For the text-containing cell, return its midpoint in [x, y] coordinate format. 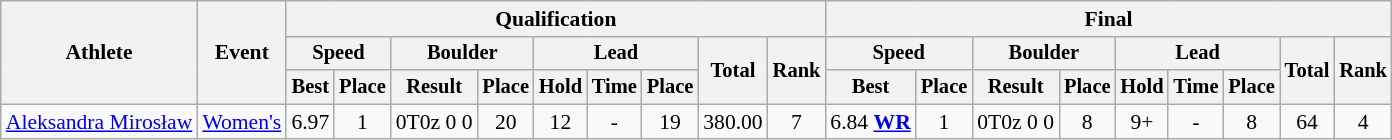
7 [797, 122]
Aleksandra Mirosław [100, 122]
Women's [242, 122]
20 [506, 122]
12 [560, 122]
6.97 [310, 122]
Final [1108, 19]
4 [1363, 122]
380.00 [732, 122]
Athlete [100, 52]
6.84 WR [870, 122]
19 [670, 122]
Qualification [556, 19]
Event [242, 52]
64 [1308, 122]
9+ [1142, 122]
